Search for the cell housing the specified text and yield its (X, Y) center coordinate. 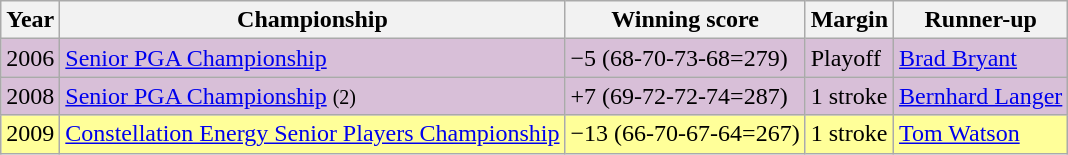
−5 (68-70-73-68=279) (685, 58)
Constellation Energy Senior Players Championship (312, 134)
Bernhard Langer (981, 96)
+7 (69-72-72-74=287) (685, 96)
Brad Bryant (981, 58)
2009 (30, 134)
−13 (66-70-67-64=267) (685, 134)
Playoff (849, 58)
Tom Watson (981, 134)
Margin (849, 20)
Winning score (685, 20)
Senior PGA Championship (2) (312, 96)
2008 (30, 96)
2006 (30, 58)
Championship (312, 20)
Year (30, 20)
Senior PGA Championship (312, 58)
Runner-up (981, 20)
